Return [x, y] of the center of cell containing provided text 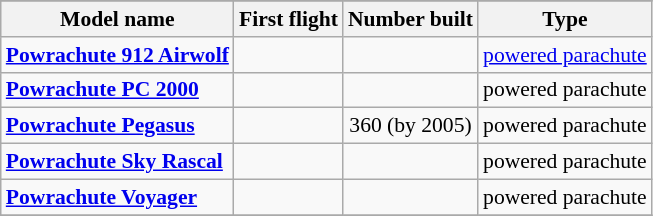
Type [565, 19]
Powrachute PC 2000 [118, 90]
360 (by 2005) [410, 126]
Powrachute Voyager [118, 197]
Powrachute 912 Airwolf [118, 55]
Model name [118, 19]
Number built [410, 19]
First flight [288, 19]
Powrachute Pegasus [118, 126]
Powrachute Sky Rascal [118, 162]
